Extract the [X, Y] coordinate from the center of the cell holding the provided text.  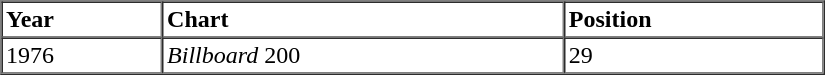
Year [82, 20]
Position [694, 20]
29 [694, 56]
Billboard 200 [364, 56]
Chart [364, 20]
1976 [82, 56]
